Return the (X, Y) coordinate for the center point of the cell that contains the specified text.  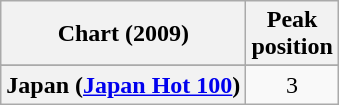
Peakposition (292, 34)
3 (292, 85)
Chart (2009) (124, 34)
Japan (Japan Hot 100) (124, 85)
